Extract the (x, y) coordinate from the center of the cell holding the provided text.  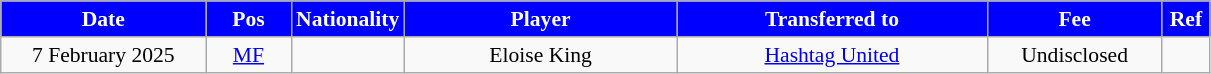
7 February 2025 (104, 55)
Eloise King (540, 55)
Transferred to (832, 19)
Fee (1074, 19)
Ref (1186, 19)
Undisclosed (1074, 55)
Date (104, 19)
Nationality (348, 19)
Pos (248, 19)
Player (540, 19)
MF (248, 55)
Hashtag United (832, 55)
